Locate the cell with the specified text and output its (x, y) center coordinate. 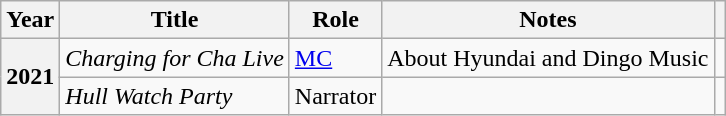
Notes (548, 20)
Hull Watch Party (175, 96)
Charging for Cha Live (175, 58)
Year (30, 20)
Role (335, 20)
About Hyundai and Dingo Music (548, 58)
2021 (30, 77)
Narrator (335, 96)
Title (175, 20)
MC (335, 58)
